Search for the cell housing the specified text and yield its (X, Y) center coordinate. 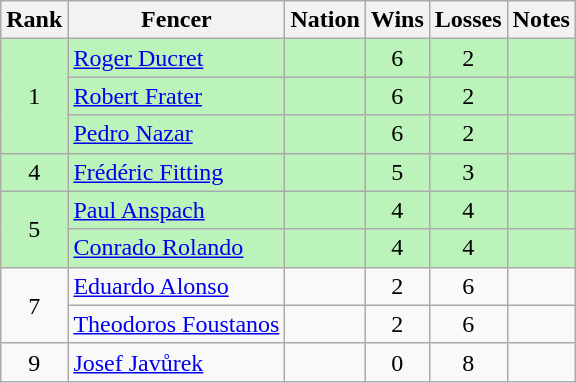
Roger Ducret (176, 58)
0 (397, 362)
7 (34, 305)
Robert Frater (176, 96)
Theodoros Foustanos (176, 324)
Losses (468, 20)
1 (34, 96)
Josef Javůrek (176, 362)
Wins (397, 20)
3 (468, 172)
9 (34, 362)
Pedro Nazar (176, 134)
8 (468, 362)
Fencer (176, 20)
Conrado Rolando (176, 248)
Rank (34, 20)
Frédéric Fitting (176, 172)
Eduardo Alonso (176, 286)
Paul Anspach (176, 210)
Notes (541, 20)
Nation (325, 20)
